Find where the given text appears and provide that cell's center as [x, y] coordinate. 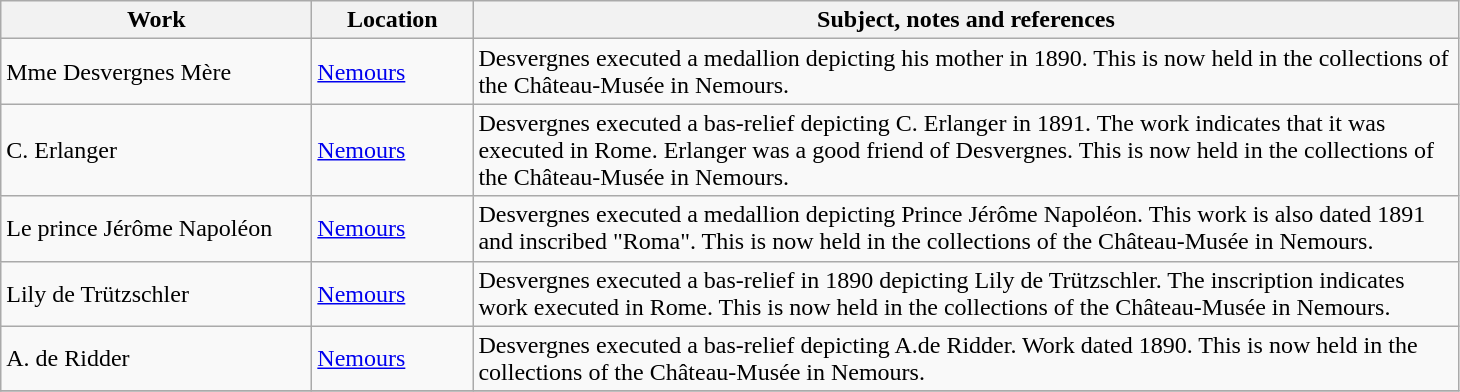
Desvergnes executed a medallion depicting his mother in 1890. This is now held in the collections of the Château-Musée in Nemours. [966, 72]
Mme Desvergnes Mère [156, 72]
Subject, notes and references [966, 20]
A. de Ridder [156, 358]
Work [156, 20]
Desvergnes executed a bas-relief depicting A.de Ridder. Work dated 1890. This is now held in the collections of the Château-Musée in Nemours. [966, 358]
Location [392, 20]
Le prince Jérôme Napoléon [156, 228]
Lily de Trützschler [156, 294]
C. Erlanger [156, 150]
